Scan for the cell matching the given text and deliver its (x, y) coordinate at center. 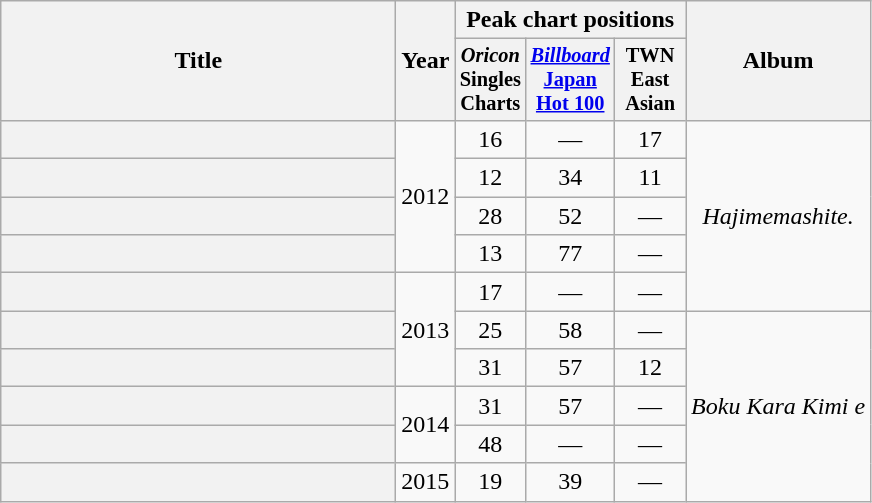
Hajimemashite. (778, 215)
Boku Kara Kimi e (778, 406)
Billboard Japan Hot 100 (570, 80)
Album (778, 61)
77 (570, 254)
39 (570, 482)
52 (570, 216)
Title (198, 61)
19 (490, 482)
25 (490, 330)
2014 (426, 425)
2013 (426, 330)
Oricon Singles Charts (490, 80)
48 (490, 444)
2012 (426, 196)
Peak chart positions (570, 20)
11 (650, 178)
2015 (426, 482)
16 (490, 139)
34 (570, 178)
13 (490, 254)
TWN East Asian (650, 80)
Year (426, 61)
28 (490, 216)
58 (570, 330)
